For the text-containing cell, return its midpoint in (X, Y) coordinate format. 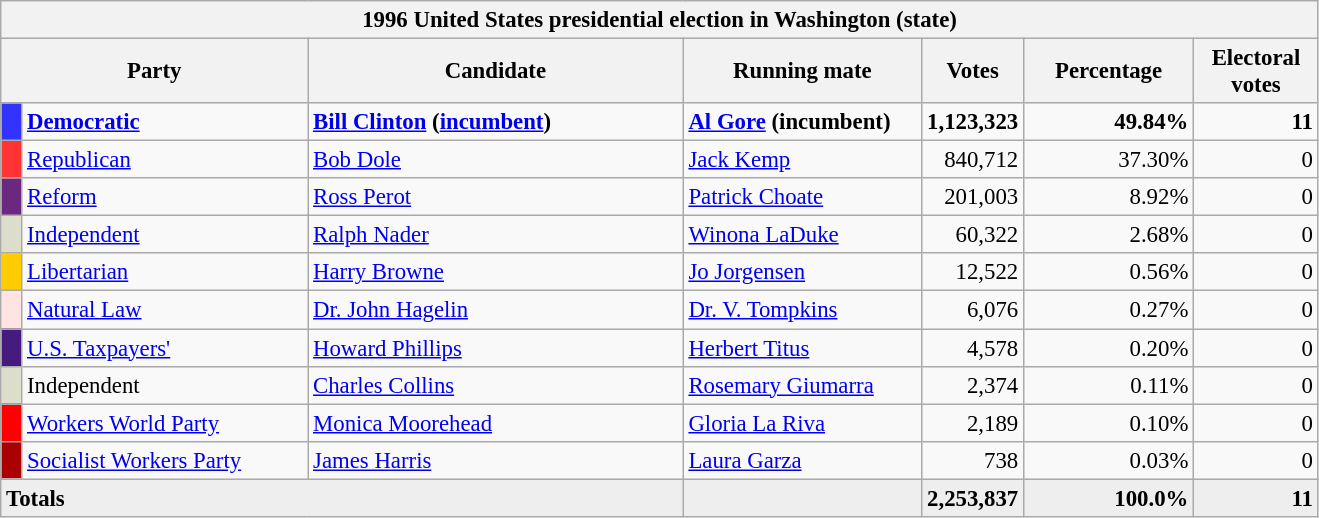
2,374 (973, 385)
Dr. John Hagelin (496, 310)
Harry Browne (496, 273)
Votes (973, 72)
1,123,323 (973, 122)
Al Gore (incumbent) (802, 122)
Bill Clinton (incumbent) (496, 122)
Totals (342, 498)
Gloria La Riva (802, 423)
60,322 (973, 235)
12,522 (973, 273)
840,712 (973, 160)
Workers World Party (165, 423)
0.10% (1108, 423)
0.27% (1108, 310)
201,003 (973, 197)
Reform (165, 197)
Electoral votes (1256, 72)
Republican (165, 160)
4,578 (973, 348)
2.68% (1108, 235)
Ralph Nader (496, 235)
Herbert Titus (802, 348)
Patrick Choate (802, 197)
49.84% (1108, 122)
Ross Perot (496, 197)
U.S. Taxpayers' (165, 348)
James Harris (496, 460)
Democratic (165, 122)
2,189 (973, 423)
Bob Dole (496, 160)
Dr. V. Tompkins (802, 310)
Running mate (802, 72)
Candidate (496, 72)
Jo Jorgensen (802, 273)
2,253,837 (973, 498)
Monica Moorehead (496, 423)
1996 United States presidential election in Washington (state) (660, 20)
0.11% (1108, 385)
Percentage (1108, 72)
Jack Kemp (802, 160)
Charles Collins (496, 385)
6,076 (973, 310)
Howard Phillips (496, 348)
0.56% (1108, 273)
100.0% (1108, 498)
0.03% (1108, 460)
Rosemary Giumarra (802, 385)
0.20% (1108, 348)
738 (973, 460)
Laura Garza (802, 460)
37.30% (1108, 160)
Winona LaDuke (802, 235)
Libertarian (165, 273)
Natural Law (165, 310)
Socialist Workers Party (165, 460)
8.92% (1108, 197)
Party (154, 72)
